From the cell containing the given text, extract its center point as (X, Y) coordinate. 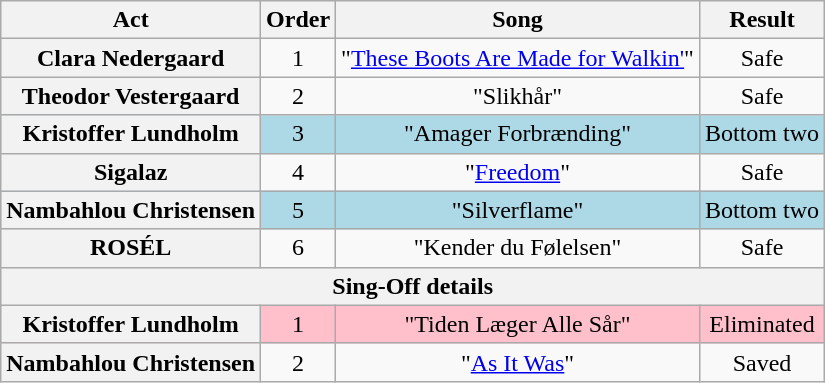
"Slikhår" (518, 96)
"Amager Forbrænding" (518, 134)
"Freedom" (518, 172)
Sigalaz (131, 172)
"As It Was" (518, 362)
Result (762, 20)
Sing-Off details (413, 286)
Theodor Vestergaard (131, 96)
Eliminated (762, 324)
ROSÉL (131, 248)
Order (298, 20)
"These Boots Are Made for Walkin'" (518, 58)
3 (298, 134)
Act (131, 20)
Clara Nedergaard (131, 58)
Saved (762, 362)
6 (298, 248)
4 (298, 172)
"Kender du Følelsen" (518, 248)
"Silverflame" (518, 210)
Song (518, 20)
"Tiden Læger Alle Sår" (518, 324)
5 (298, 210)
